From the cell containing the given text, extract its center point as [x, y] coordinate. 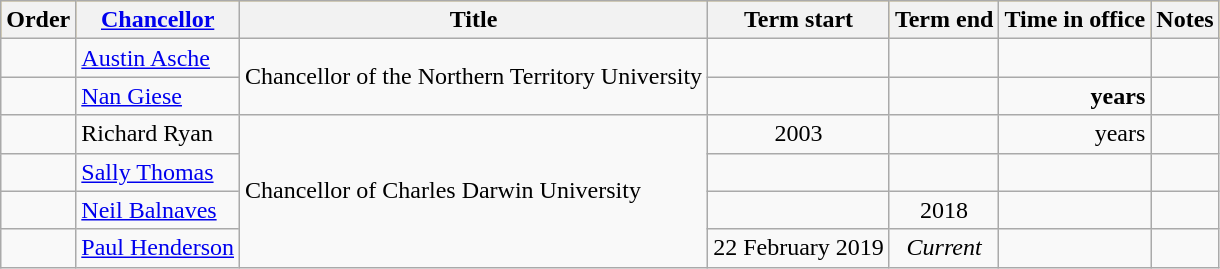
Notes [1185, 20]
Austin Asche [158, 58]
22 February 2019 [799, 248]
Chancellor of Charles Darwin University [474, 191]
Nan Giese [158, 96]
2018 [944, 210]
Sally Thomas [158, 172]
Chancellor of the Northern Territory University [474, 77]
Neil Balnaves [158, 210]
Paul Henderson [158, 248]
Order [38, 20]
2003 [799, 134]
Richard Ryan [158, 134]
Term end [944, 20]
Title [474, 20]
Term start [799, 20]
Current [944, 248]
Time in office [1075, 20]
Chancellor [158, 20]
